Return (X, Y) of the center of cell containing provided text 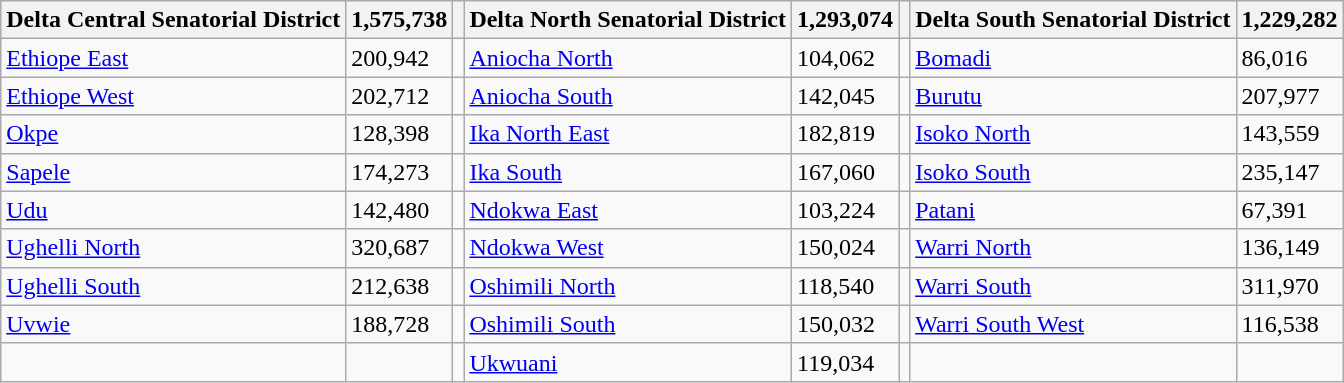
Oshimili North (628, 286)
Patani (1073, 210)
Warri South (1073, 286)
320,687 (400, 248)
Delta Central Senatorial District (174, 20)
202,712 (400, 96)
Ethiope West (174, 96)
Isoko South (1073, 172)
67,391 (1290, 210)
104,062 (846, 58)
Isoko North (1073, 134)
86,016 (1290, 58)
1,575,738 (400, 20)
Warri South West (1073, 324)
118,540 (846, 286)
Oshimili South (628, 324)
Ndokwa East (628, 210)
Delta North Senatorial District (628, 20)
235,147 (1290, 172)
136,149 (1290, 248)
Sapele (174, 172)
128,398 (400, 134)
200,942 (400, 58)
1,229,282 (1290, 20)
Okpe (174, 134)
142,045 (846, 96)
Aniocha South (628, 96)
143,559 (1290, 134)
119,034 (846, 362)
Ika South (628, 172)
Warri North (1073, 248)
Ukwuani (628, 362)
Ethiope East (174, 58)
116,538 (1290, 324)
207,977 (1290, 96)
Ika North East (628, 134)
Uvwie (174, 324)
142,480 (400, 210)
150,024 (846, 248)
182,819 (846, 134)
167,060 (846, 172)
Burutu (1073, 96)
174,273 (400, 172)
Aniocha North (628, 58)
Ndokwa West (628, 248)
1,293,074 (846, 20)
Udu (174, 210)
Bomadi (1073, 58)
188,728 (400, 324)
150,032 (846, 324)
212,638 (400, 286)
Delta South Senatorial District (1073, 20)
Ughelli South (174, 286)
103,224 (846, 210)
311,970 (1290, 286)
Ughelli North (174, 248)
